Extract the (X, Y) coordinate from the center of the cell holding the provided text.  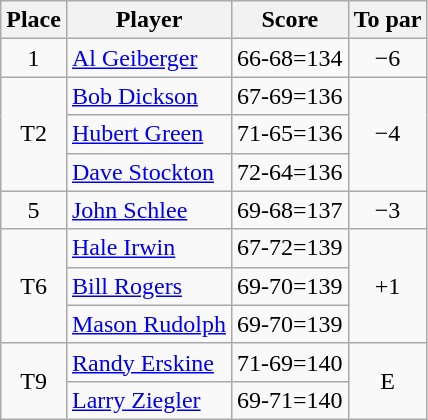
−3 (388, 210)
Place (34, 20)
T6 (34, 286)
To par (388, 20)
Hubert Green (148, 134)
66-68=134 (290, 58)
Randy Erskine (148, 362)
71-65=136 (290, 134)
Larry Ziegler (148, 400)
Hale Irwin (148, 248)
5 (34, 210)
Bill Rogers (148, 286)
E (388, 381)
T9 (34, 381)
Al Geiberger (148, 58)
69-71=140 (290, 400)
−4 (388, 134)
69-68=137 (290, 210)
Score (290, 20)
72-64=136 (290, 172)
Bob Dickson (148, 96)
Player (148, 20)
Dave Stockton (148, 172)
+1 (388, 286)
Mason Rudolph (148, 324)
71-69=140 (290, 362)
67-72=139 (290, 248)
T2 (34, 134)
−6 (388, 58)
67-69=136 (290, 96)
1 (34, 58)
John Schlee (148, 210)
